Output the [X, Y] coordinate of the center of the cell containing the given text.  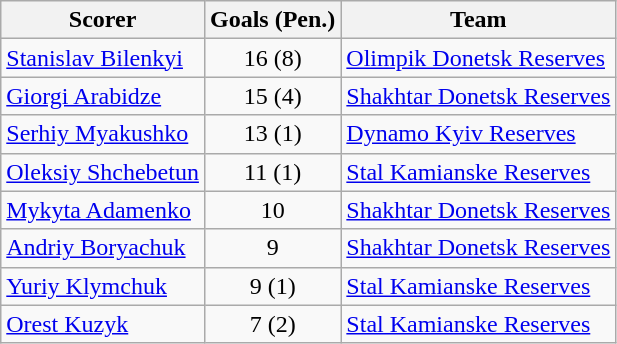
16 (8) [272, 58]
10 [272, 210]
Orest Kuzyk [103, 324]
Scorer [103, 20]
Giorgi Arabidze [103, 96]
Serhiy Myakushko [103, 134]
Oleksiy Shchebetun [103, 172]
7 (2) [272, 324]
Olimpik Donetsk Reserves [478, 58]
Yuriy Klymchuk [103, 286]
11 (1) [272, 172]
Stanislav Bilenkyi [103, 58]
Andriy Boryachuk [103, 248]
9 [272, 248]
13 (1) [272, 134]
Dynamo Kyiv Reserves [478, 134]
9 (1) [272, 286]
15 (4) [272, 96]
Team [478, 20]
Goals (Pen.) [272, 20]
Mykyta Adamenko [103, 210]
